Provide the (X, Y) coordinate of the cell's center where the given text is located.  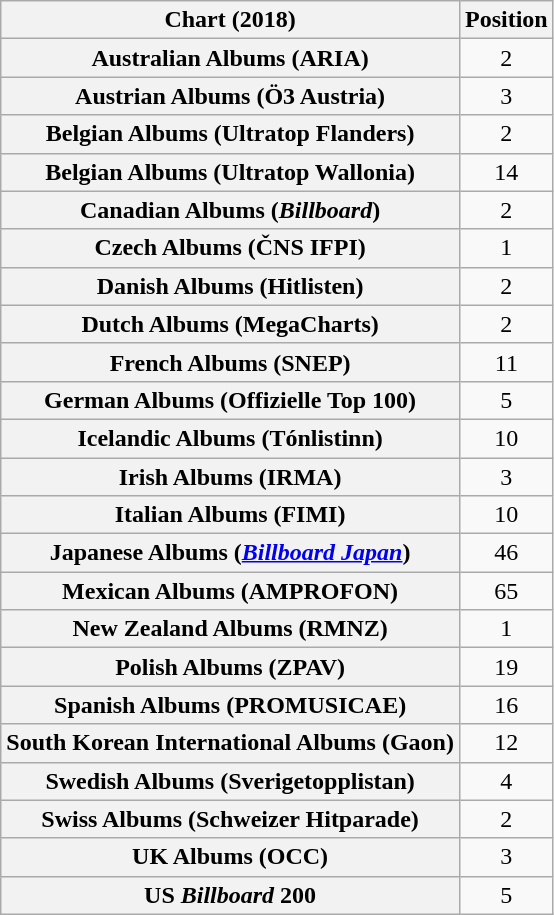
New Zealand Albums (RMNZ) (230, 629)
11 (506, 362)
UK Albums (OCC) (230, 857)
Dutch Albums (MegaCharts) (230, 324)
14 (506, 172)
Canadian Albums (Billboard) (230, 210)
Australian Albums (ARIA) (230, 58)
4 (506, 781)
Danish Albums (Hitlisten) (230, 286)
Spanish Albums (PROMUSICAE) (230, 705)
46 (506, 553)
19 (506, 667)
French Albums (SNEP) (230, 362)
Polish Albums (ZPAV) (230, 667)
Czech Albums (ČNS IFPI) (230, 248)
South Korean International Albums (Gaon) (230, 743)
16 (506, 705)
Japanese Albums (Billboard Japan) (230, 553)
Swiss Albums (Schweizer Hitparade) (230, 819)
65 (506, 591)
12 (506, 743)
Position (506, 20)
Belgian Albums (Ultratop Flanders) (230, 134)
Swedish Albums (Sverigetopplistan) (230, 781)
German Albums (Offizielle Top 100) (230, 400)
Icelandic Albums (Tónlistinn) (230, 438)
Italian Albums (FIMI) (230, 515)
US Billboard 200 (230, 895)
Mexican Albums (AMPROFON) (230, 591)
Belgian Albums (Ultratop Wallonia) (230, 172)
Chart (2018) (230, 20)
Irish Albums (IRMA) (230, 477)
Austrian Albums (Ö3 Austria) (230, 96)
